Search for the cell housing the specified text and yield its (x, y) center coordinate. 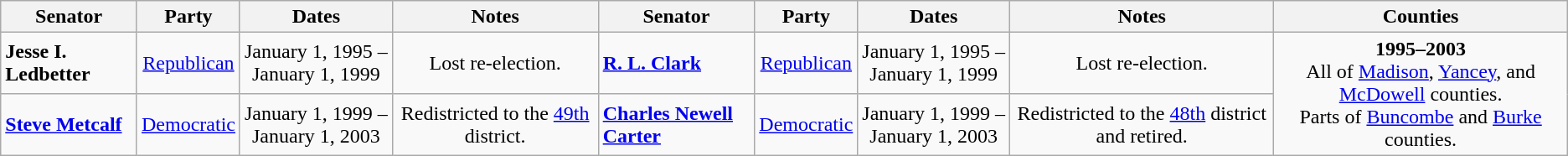
R. L. Clark (677, 64)
Steve Metcalf (69, 124)
Jesse I. Ledbetter (69, 64)
Redistricted to the 49th district. (495, 124)
1995–2003 All of Madison, Yancey, and McDowell counties. Parts of Buncombe and Burke counties. (1421, 94)
Counties (1421, 17)
Charles Newell Carter (677, 124)
Redistricted to the 48th district and retired. (1142, 124)
